Capture the cell that displays the provided text and extract its (X, Y) central coordinate. 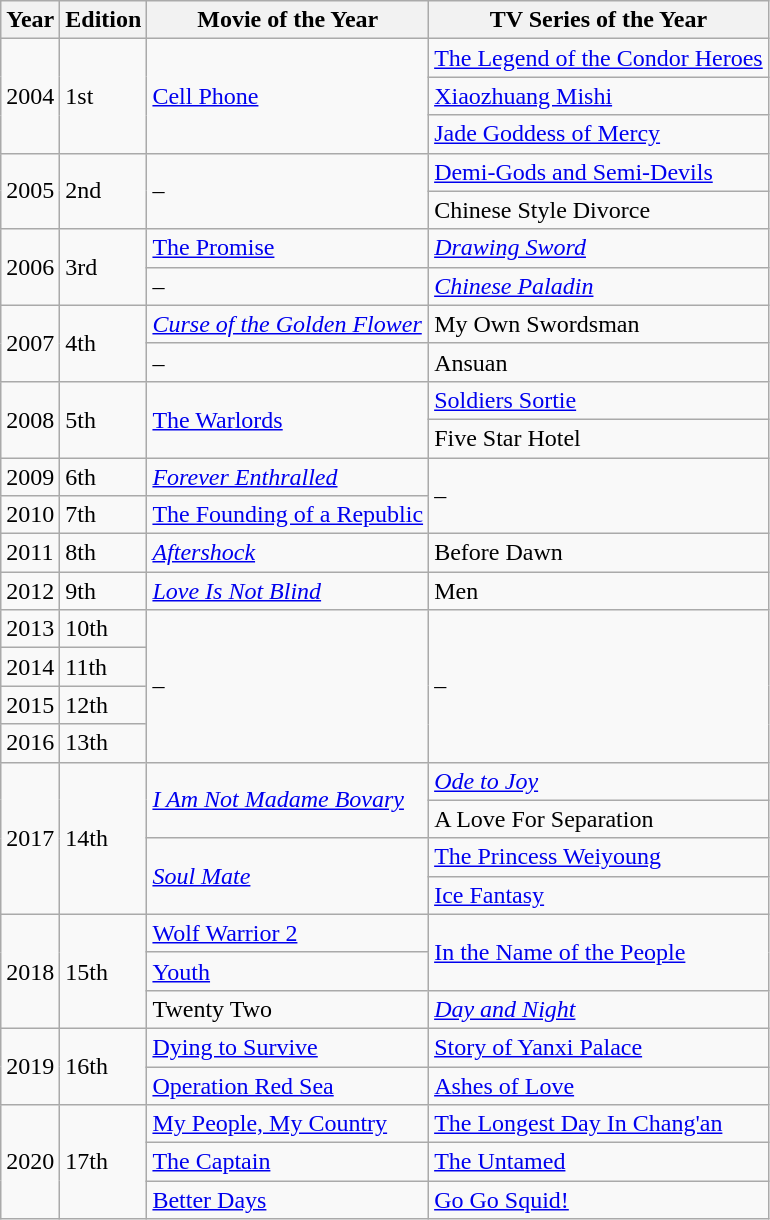
A Love For Separation (599, 819)
Better Days (288, 1200)
The Founding of a Republic (288, 515)
2005 (30, 191)
Ice Fantasy (599, 895)
16th (104, 1066)
The Legend of the Condor Heroes (599, 58)
Love Is Not Blind (288, 591)
2019 (30, 1066)
Chinese Style Divorce (599, 210)
The Untamed (599, 1162)
11th (104, 667)
Demi-Gods and Semi-Devils (599, 172)
Forever Enthralled (288, 477)
Curse of the Golden Flower (288, 324)
9th (104, 591)
4th (104, 343)
1st (104, 96)
2020 (30, 1162)
Before Dawn (599, 553)
3rd (104, 267)
Movie of the Year (288, 20)
Operation Red Sea (288, 1085)
Story of Yanxi Palace (599, 1047)
Go Go Squid! (599, 1200)
I Am Not Madame Bovary (288, 800)
2012 (30, 591)
14th (104, 838)
7th (104, 515)
My Own Swordsman (599, 324)
2nd (104, 191)
The Longest Day In Chang'an (599, 1124)
Youth (288, 971)
2016 (30, 743)
Jade Goddess of Mercy (599, 134)
Cell Phone (288, 96)
TV Series of the Year (599, 20)
2018 (30, 971)
10th (104, 629)
2013 (30, 629)
Aftershock (288, 553)
Soldiers Sortie (599, 400)
Day and Night (599, 1009)
2009 (30, 477)
Year (30, 20)
2004 (30, 96)
Wolf Warrior 2 (288, 933)
8th (104, 553)
The Promise (288, 248)
Soul Mate (288, 876)
In the Name of the People (599, 952)
2014 (30, 667)
Drawing Sword (599, 248)
Men (599, 591)
The Princess Weiyoung (599, 857)
Edition (104, 20)
15th (104, 971)
2011 (30, 553)
Chinese Paladin (599, 286)
Xiaozhuang Mishi (599, 96)
Ansuan (599, 362)
Five Star Hotel (599, 438)
2008 (30, 419)
2010 (30, 515)
13th (104, 743)
The Warlords (288, 419)
Twenty Two (288, 1009)
Ode to Joy (599, 781)
5th (104, 419)
6th (104, 477)
Dying to Survive (288, 1047)
17th (104, 1162)
My People, My Country (288, 1124)
2006 (30, 267)
2015 (30, 705)
2017 (30, 838)
2007 (30, 343)
The Captain (288, 1162)
Ashes of Love (599, 1085)
12th (104, 705)
